Capture the cell that displays the provided text and extract its (x, y) central coordinate. 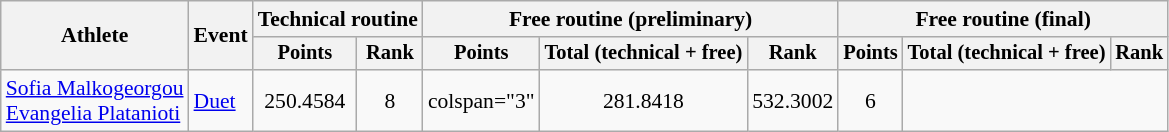
Free routine (final) (1003, 19)
8 (390, 100)
Event (221, 36)
250.4584 (305, 100)
colspan="3" (482, 100)
Technical routine (338, 19)
Sofia MalkogeorgouEvangelia Platanioti (95, 100)
Duet (221, 100)
Free routine (preliminary) (630, 19)
281.8418 (644, 100)
532.3002 (792, 100)
6 (870, 100)
Athlete (95, 36)
